Pinpoint the cell where the given text exists, returning its [X, Y] midpoint coordinate. 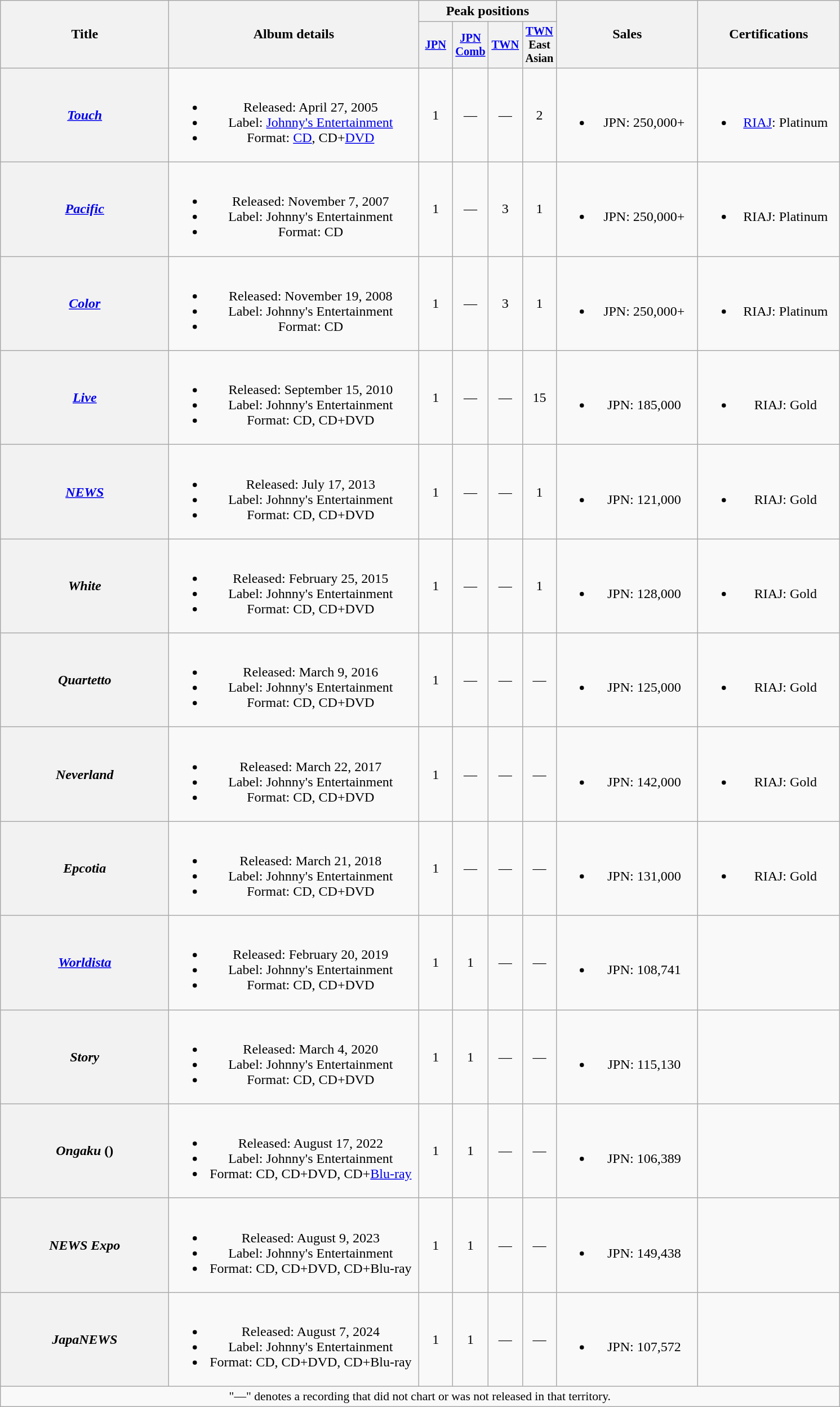
JPN: 185,000 [628, 398]
JPN: 149,438 [628, 1245]
Sales [628, 34]
JPN: 121,000 [628, 492]
15 [540, 398]
JapaNEWS [85, 1339]
JPNComb [471, 45]
Released: February 20, 2019Label: Johnny's EntertainmentFormat: CD, CD+DVD [294, 963]
Peak positions [488, 11]
TWN [505, 45]
NEWS Expo [85, 1245]
NEWS [85, 492]
JPN: 115,130 [628, 1056]
Released: September 15, 2010Label: Johnny's EntertainmentFormat: CD, CD+DVD [294, 398]
Released: July 17, 2013Label: Johnny's EntertainmentFormat: CD, CD+DVD [294, 492]
JPN: 142,000 [628, 775]
JPN: 128,000 [628, 586]
White [85, 586]
Released: August 7, 2024Label: Johnny's EntertainmentFormat: CD, CD+DVD, CD+Blu-ray [294, 1339]
Ongaku () [85, 1151]
2 [540, 115]
Album details [294, 34]
Released: March 21, 2018Label: Johnny's EntertainmentFormat: CD, CD+DVD [294, 868]
Released: February 25, 2015Label: Johnny's EntertainmentFormat: CD, CD+DVD [294, 586]
TWNEastAsian [540, 45]
Color [85, 303]
JPN: 107,572 [628, 1339]
Quartetto [85, 680]
Released: November 7, 2007Label: Johnny's EntertainmentFormat: CD [294, 210]
Live [85, 398]
Neverland [85, 775]
Worldista [85, 963]
Released: August 9, 2023Label: Johnny's EntertainmentFormat: CD, CD+DVD, CD+Blu-ray [294, 1245]
JPN: 106,389 [628, 1151]
Epcotia [85, 868]
Released: August 17, 2022Label: Johnny's EntertainmentFormat: CD, CD+DVD, CD+Blu-ray [294, 1151]
Touch [85, 115]
Released: April 27, 2005Label: Johnny's EntertainmentFormat: CD, CD+DVD [294, 115]
Released: November 19, 2008Label: Johnny's EntertainmentFormat: CD [294, 303]
JPN [436, 45]
JPN: 125,000 [628, 680]
Certifications [768, 34]
Released: March 22, 2017Label: Johnny's EntertainmentFormat: CD, CD+DVD [294, 775]
Story [85, 1056]
JPN: 108,741 [628, 963]
Title [85, 34]
Released: March 4, 2020Label: Johnny's EntertainmentFormat: CD, CD+DVD [294, 1056]
"—" denotes a recording that did not chart or was not released in that territory. [420, 1396]
JPN: 131,000 [628, 868]
Pacific [85, 210]
Released: March 9, 2016Label: Johnny's EntertainmentFormat: CD, CD+DVD [294, 680]
